Scan for the cell matching the given text and deliver its (X, Y) coordinate at center. 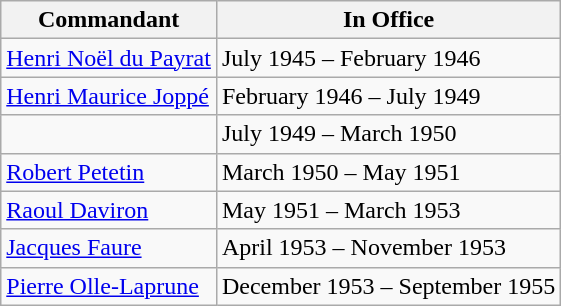
Commandant (109, 20)
Raoul Daviron (109, 210)
Jacques Faure (109, 248)
Henri Maurice Joppé (109, 96)
February 1946 – July 1949 (388, 96)
Henri Noël du Payrat (109, 58)
December 1953 – September 1955 (388, 286)
July 1949 – March 1950 (388, 134)
In Office (388, 20)
March 1950 – May 1951 (388, 172)
May 1951 – March 1953 (388, 210)
Pierre Olle-Laprune (109, 286)
Robert Petetin (109, 172)
July 1945 – February 1946 (388, 58)
April 1953 – November 1953 (388, 248)
